Locate the cell with the specified text and output its (x, y) center coordinate. 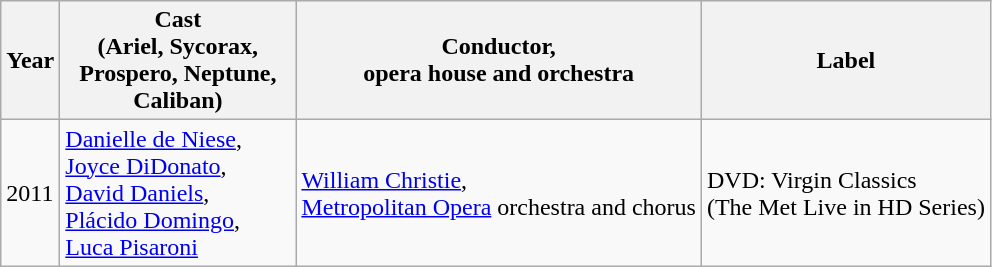
Danielle de Niese,Joyce DiDonato,David Daniels,Plácido Domingo,Luca Pisaroni (178, 193)
2011 (30, 193)
DVD: Virgin Classics (The Met Live in HD Series) (846, 193)
Conductor,opera house and orchestra (499, 60)
Year (30, 60)
Cast (Ariel, Sycorax, Prospero, Neptune, Caliban) (178, 60)
Label (846, 60)
William Christie, Metropolitan Opera orchestra and chorus (499, 193)
